Search for the cell housing the specified text and yield its [X, Y] center coordinate. 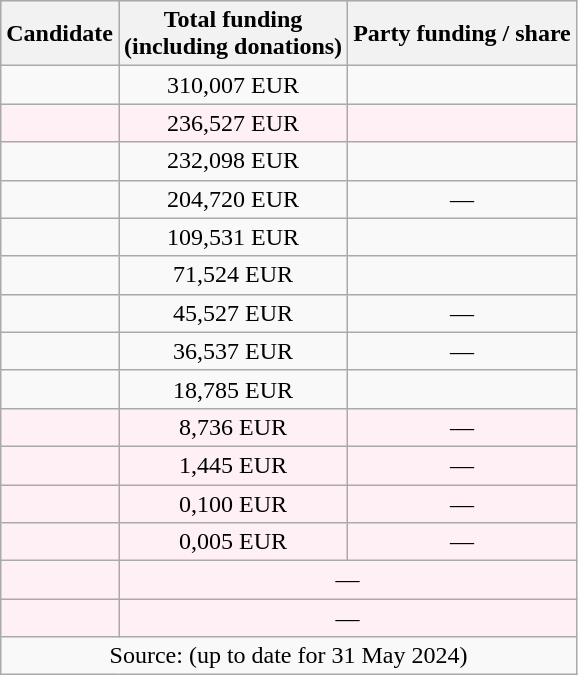
1,445 EUR [232, 465]
109,531 EUR [232, 237]
0,100 EUR [232, 503]
18,785 EUR [232, 389]
8,736 EUR [232, 427]
Candidate [60, 34]
36,537 EUR [232, 351]
45,527 EUR [232, 313]
236,527 EUR [232, 123]
204,720 EUR [232, 199]
Total funding(including donations) [232, 34]
71,524 EUR [232, 275]
0,005 EUR [232, 542]
Party funding / share [462, 34]
Source: (up to date for 31 May 2024) [289, 656]
232,098 EUR [232, 161]
310,007 EUR [232, 85]
